Search for the cell housing the specified text and yield its [x, y] center coordinate. 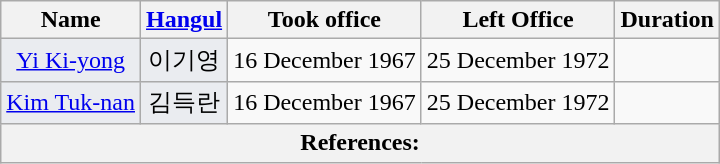
Hangul [184, 20]
Took office [325, 20]
Kim Tuk-nan [71, 102]
Left Office [518, 20]
Yi Ki-yong [71, 60]
References: [360, 143]
Duration [667, 20]
이기영 [184, 60]
김득란 [184, 102]
Name [71, 20]
